Extract the [X, Y] coordinate from the center of the cell holding the provided text.  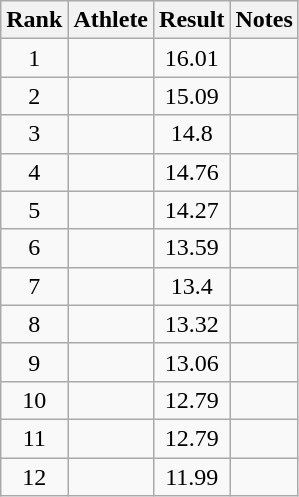
12 [34, 477]
11.99 [192, 477]
13.59 [192, 248]
9 [34, 362]
Athlete [111, 20]
3 [34, 134]
7 [34, 286]
14.8 [192, 134]
14.27 [192, 210]
5 [34, 210]
4 [34, 172]
Rank [34, 20]
6 [34, 248]
Result [192, 20]
13.32 [192, 324]
16.01 [192, 58]
8 [34, 324]
15.09 [192, 96]
11 [34, 438]
10 [34, 400]
Notes [264, 20]
13.4 [192, 286]
14.76 [192, 172]
2 [34, 96]
13.06 [192, 362]
1 [34, 58]
